Identify which cell holds the provided text, then report its (X, Y) central coordinate. 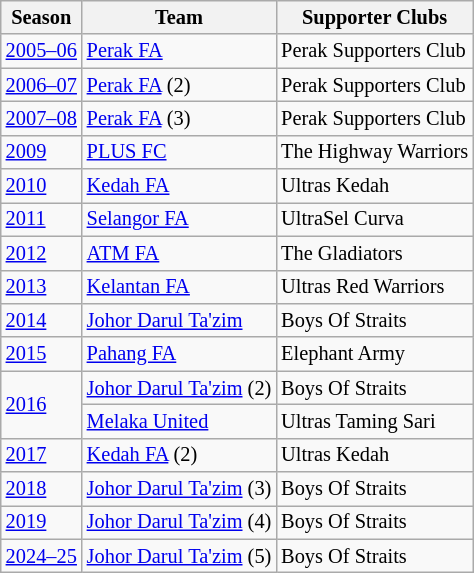
Season (42, 17)
Melaka United (179, 421)
UltraSel Curva (374, 219)
Pahang FA (179, 354)
Ultras Taming Sari (374, 421)
2015 (42, 354)
2009 (42, 152)
Kelantan FA (179, 287)
2007–08 (42, 118)
2017 (42, 455)
2006–07 (42, 85)
2010 (42, 186)
Perak FA (2) (179, 85)
2013 (42, 287)
2016 (42, 404)
Kedah FA (2) (179, 455)
The Gladiators (374, 253)
2005–06 (42, 51)
ATM FA (179, 253)
2014 (42, 320)
The Highway Warriors (374, 152)
Ultras Red Warriors (374, 287)
Elephant Army (374, 354)
Johor Darul Ta'zim (2) (179, 388)
Johor Darul Ta'zim (4) (179, 522)
Johor Darul Ta'zim (5) (179, 556)
Johor Darul Ta'zim (3) (179, 489)
Kedah FA (179, 186)
PLUS FC (179, 152)
2012 (42, 253)
Selangor FA (179, 219)
Team (179, 17)
2011 (42, 219)
Perak FA (179, 51)
Johor Darul Ta'zim (179, 320)
2019 (42, 522)
Perak FA (3) (179, 118)
2018 (42, 489)
Supporter Clubs (374, 17)
2024–25 (42, 556)
